Extract the [X, Y] coordinate from the center of the cell holding the provided text.  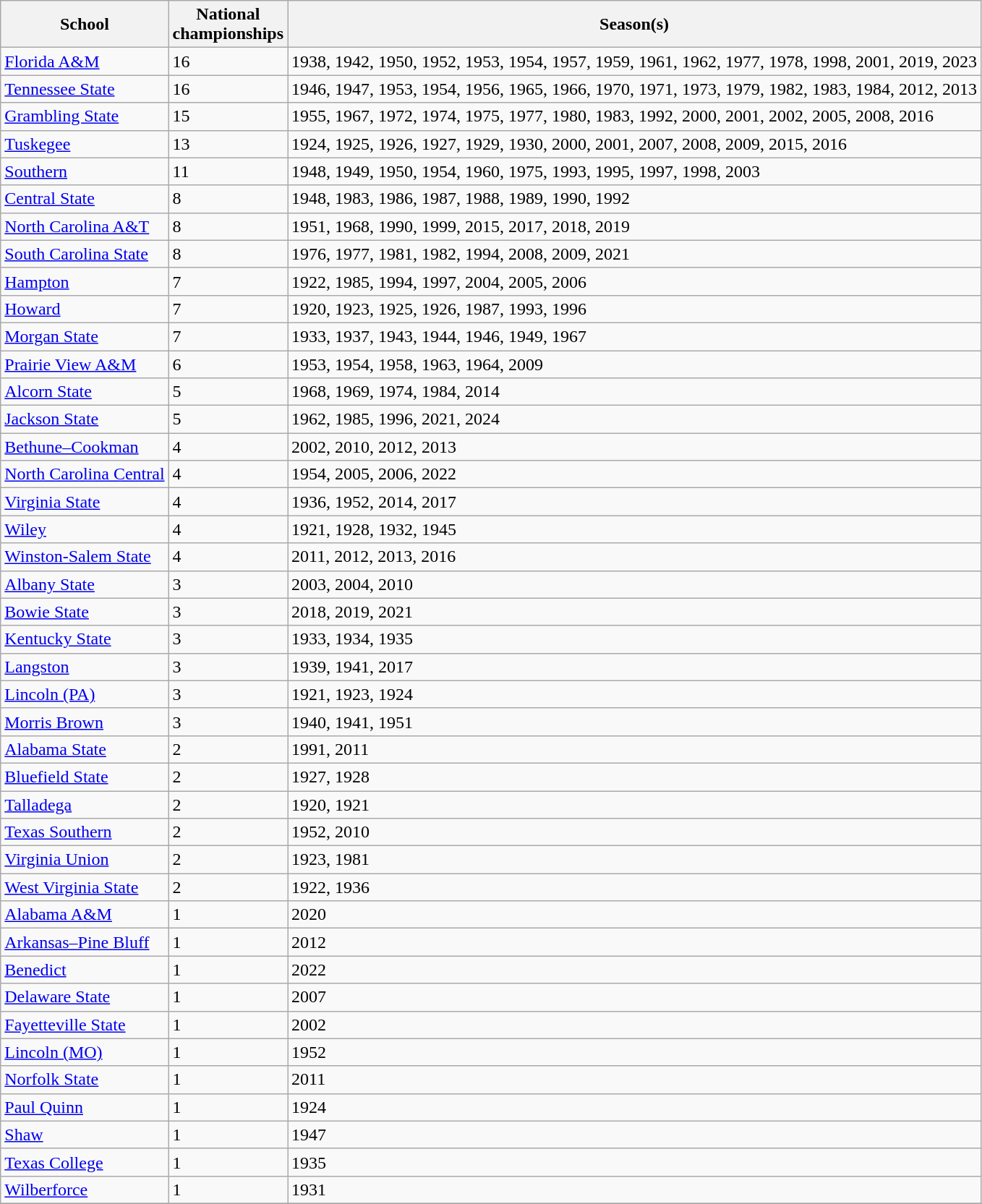
2011, 2012, 2013, 2016 [635, 557]
13 [228, 144]
15 [228, 116]
1931 [635, 1190]
11 [228, 171]
Jackson State [85, 419]
Wiley [85, 529]
Alcorn State [85, 392]
1924 [635, 1107]
1924, 1925, 1926, 1927, 1929, 1930, 2000, 2001, 2007, 2008, 2009, 2015, 2016 [635, 144]
Albany State [85, 584]
1952, 2010 [635, 832]
1921, 1928, 1932, 1945 [635, 529]
Wilberforce [85, 1190]
Bowie State [85, 612]
Paul Quinn [85, 1107]
Lincoln (PA) [85, 694]
Florida A&M [85, 61]
1936, 1952, 2014, 2017 [635, 502]
Central State [85, 199]
2011 [635, 1080]
Arkansas–Pine Bluff [85, 942]
1947 [635, 1135]
Southern [85, 171]
1940, 1941, 1951 [635, 722]
1991, 2011 [635, 749]
National championships [228, 25]
Benedict [85, 970]
Hampton [85, 281]
North Carolina Central [85, 474]
1953, 1954, 1958, 1963, 1964, 2009 [635, 364]
Langston [85, 667]
1921, 1923, 1924 [635, 694]
1938, 1942, 1950, 1952, 1953, 1954, 1957, 1959, 1961, 1962, 1977, 1978, 1998, 2001, 2019, 2023 [635, 61]
1948, 1983, 1986, 1987, 1988, 1989, 1990, 1992 [635, 199]
Howard [85, 309]
1951, 1968, 1990, 1999, 2015, 2017, 2018, 2019 [635, 226]
South Carolina State [85, 254]
Tennessee State [85, 89]
1933, 1937, 1943, 1944, 1946, 1949, 1967 [635, 336]
1922, 1936 [635, 887]
1920, 1921 [635, 805]
Fayetteville State [85, 1025]
1948, 1949, 1950, 1954, 1960, 1975, 1993, 1995, 1997, 1998, 2003 [635, 171]
2002, 2010, 2012, 2013 [635, 447]
1933, 1934, 1935 [635, 639]
1920, 1923, 1925, 1926, 1987, 1993, 1996 [635, 309]
West Virginia State [85, 887]
Norfolk State [85, 1080]
Season(s) [635, 25]
1939, 1941, 2017 [635, 667]
North Carolina A&T [85, 226]
Shaw [85, 1135]
Bluefield State [85, 777]
Kentucky State [85, 639]
Talladega [85, 805]
2007 [635, 997]
1968, 1969, 1974, 1984, 2014 [635, 392]
1976, 1977, 1981, 1982, 1994, 2008, 2009, 2021 [635, 254]
Grambling State [85, 116]
1954, 2005, 2006, 2022 [635, 474]
6 [228, 364]
2020 [635, 915]
Texas Southern [85, 832]
2012 [635, 942]
Lincoln (MO) [85, 1052]
2018, 2019, 2021 [635, 612]
2022 [635, 970]
Winston-Salem State [85, 557]
1952 [635, 1052]
1922, 1985, 1994, 1997, 2004, 2005, 2006 [635, 281]
Virginia State [85, 502]
1923, 1981 [635, 860]
Bethune–Cookman [85, 447]
Morgan State [85, 336]
Tuskegee [85, 144]
2003, 2004, 2010 [635, 584]
1927, 1928 [635, 777]
Virginia Union [85, 860]
1962, 1985, 1996, 2021, 2024 [635, 419]
Delaware State [85, 997]
2002 [635, 1025]
School [85, 25]
Prairie View A&M [85, 364]
1955, 1967, 1972, 1974, 1975, 1977, 1980, 1983, 1992, 2000, 2001, 2002, 2005, 2008, 2016 [635, 116]
Morris Brown [85, 722]
1935 [635, 1162]
1946, 1947, 1953, 1954, 1956, 1965, 1966, 1970, 1971, 1973, 1979, 1982, 1983, 1984, 2012, 2013 [635, 89]
Texas College [85, 1162]
Alabama State [85, 749]
Alabama A&M [85, 915]
